Return (X, Y) of the center of cell containing provided text 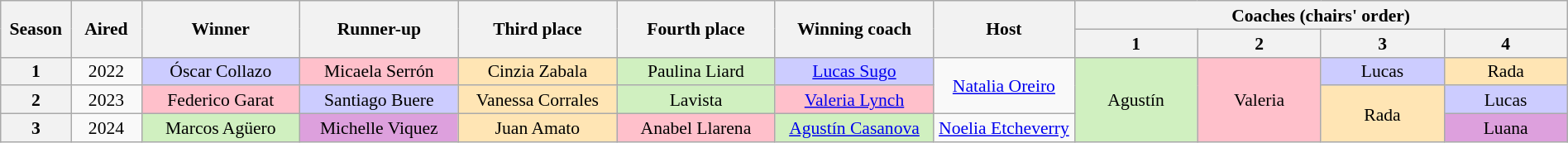
Lucas Sugo (854, 71)
Anabel Llarena (696, 128)
Marcos Agüero (221, 128)
4 (1505, 43)
Luana (1505, 128)
Agustín (1136, 99)
2022 (106, 71)
Aired (106, 29)
Winning coach (854, 29)
Lavista (696, 100)
2023 (106, 100)
Coaches (chairs' order) (1321, 15)
Michelle Viquez (380, 128)
Vanessa Corrales (538, 100)
Paulina Liard (696, 71)
Santiago Buere (380, 100)
Winner (221, 29)
Valeria Lynch (854, 100)
Valeria (1259, 99)
Fourth place (696, 29)
Micaela Serrón (380, 71)
Federico Garat (221, 100)
2024 (106, 128)
Óscar Collazo (221, 71)
Agustín Casanova (854, 128)
Cinzia Zabala (538, 71)
Natalia Oreiro (1004, 85)
Third place (538, 29)
Season (36, 29)
Host (1004, 29)
Runner-up (380, 29)
Noelia Etcheverry (1004, 128)
Juan Amato (538, 128)
